Capture the cell that displays the provided text and extract its [x, y] central coordinate. 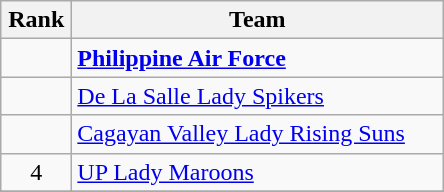
UP Lady Maroons [258, 172]
Philippine Air Force [258, 58]
Cagayan Valley Lady Rising Suns [258, 134]
Team [258, 20]
4 [36, 172]
De La Salle Lady Spikers [258, 96]
Rank [36, 20]
